Output the (x, y) coordinate of the center of the cell containing the given text.  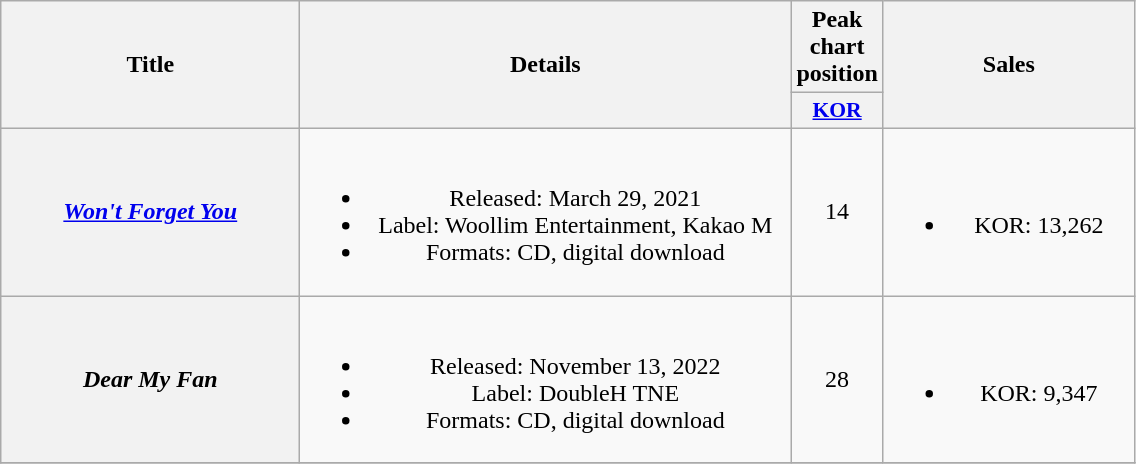
Released: November 13, 2022Label: DoubleH TNEFormats: CD, digital download (546, 380)
Details (546, 65)
Released: March 29, 2021Label: Woollim Entertainment, Kakao MFormats: CD, digital download (546, 212)
Peak chart position (837, 47)
Dear My Fan (150, 380)
14 (837, 212)
KOR: 13,262 (1008, 212)
28 (837, 380)
Won't Forget You (150, 212)
Sales (1008, 65)
KOR (837, 111)
KOR: 9,347 (1008, 380)
Title (150, 65)
